Capture the cell that displays the provided text and extract its (x, y) central coordinate. 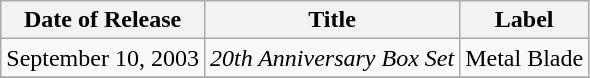
Title (332, 20)
Date of Release (103, 20)
Metal Blade (524, 58)
Label (524, 20)
September 10, 2003 (103, 58)
20th Anniversary Box Set (332, 58)
